Return [X, Y] of the center of cell containing provided text 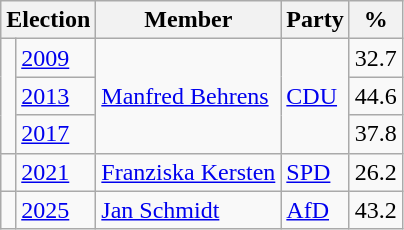
43.2 [376, 210]
Party [315, 20]
SPD [315, 172]
2025 [56, 210]
2013 [56, 96]
AfD [315, 210]
CDU [315, 96]
Member [188, 20]
26.2 [376, 172]
Manfred Behrens [188, 96]
2017 [56, 134]
2021 [56, 172]
Jan Schmidt [188, 210]
Franziska Kersten [188, 172]
32.7 [376, 58]
37.8 [376, 134]
% [376, 20]
Election [48, 20]
2009 [56, 58]
44.6 [376, 96]
